Provide the (X, Y) coordinate of the cell's center where the given text is located.  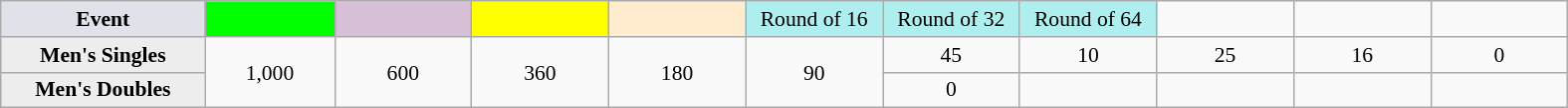
90 (814, 72)
Men's Singles (104, 55)
180 (677, 72)
360 (541, 72)
10 (1088, 55)
16 (1362, 55)
Round of 64 (1088, 19)
Event (104, 19)
600 (403, 72)
1,000 (270, 72)
Round of 32 (951, 19)
Round of 16 (814, 19)
45 (951, 55)
Men's Doubles (104, 90)
25 (1226, 55)
